Detect which cell encompasses the target text, then output its (x, y) center coordinate. 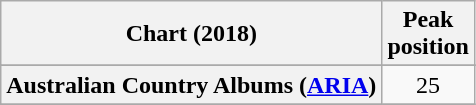
Chart (2018) (192, 34)
Peak position (428, 34)
25 (428, 85)
Australian Country Albums (ARIA) (192, 85)
